Identify which cell holds the provided text, then report its [X, Y] central coordinate. 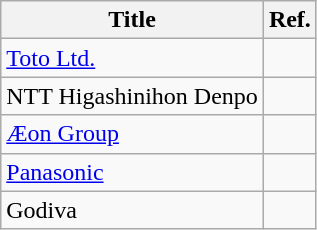
NTT Higashinihon Denpo [132, 96]
Toto Ltd. [132, 58]
Panasonic [132, 172]
Ref. [290, 20]
Godiva [132, 210]
Æon Group [132, 134]
Title [132, 20]
